For the text-containing cell, return its midpoint in [X, Y] coordinate format. 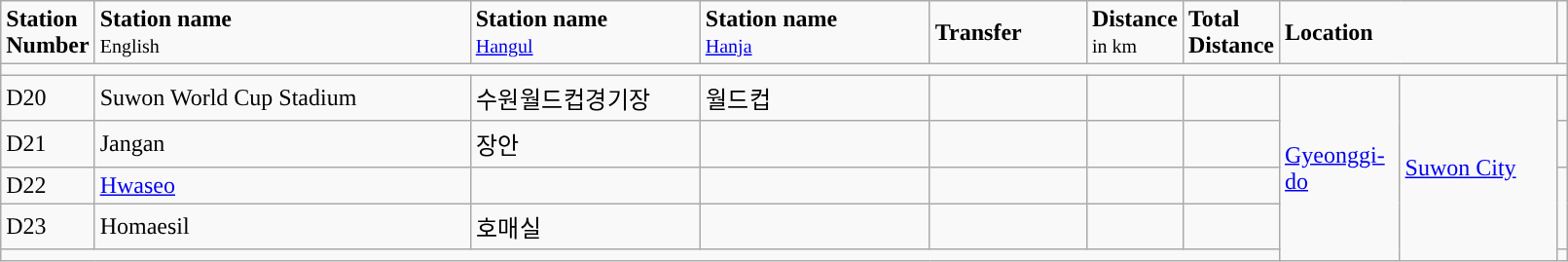
TotalDistance [1230, 33]
Transfer [1008, 33]
StationNumber [48, 33]
Suwon City [1477, 168]
Distancein km [1135, 33]
D23 [48, 226]
Location [1417, 33]
D21 [48, 144]
Jangan [282, 144]
장안 [585, 144]
D22 [48, 185]
월드컵 [815, 97]
호매실 [585, 226]
Station nameEnglish [282, 33]
Suwon World Cup Stadium [282, 97]
Station nameHanja [815, 33]
Homaesil [282, 226]
Gyeonggi-do [1339, 168]
Hwaseo [282, 185]
Station nameHangul [585, 33]
D20 [48, 97]
수원월드컵경기장 [585, 97]
